Capture the cell that displays the provided text and extract its [X, Y] central coordinate. 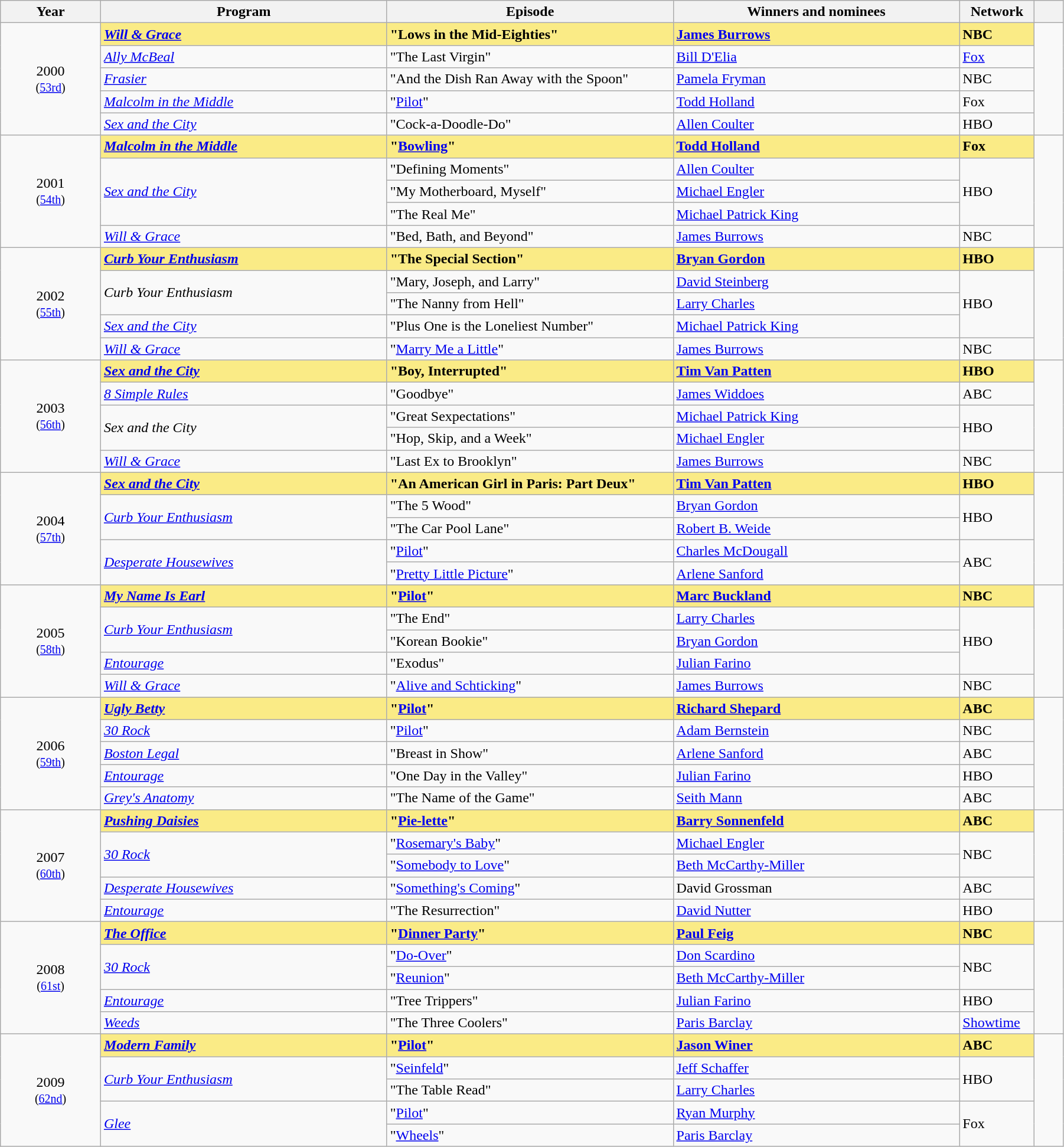
"Dinner Party" [530, 933]
2005(58th) [51, 641]
"Bed, Bath, and Beyond" [530, 236]
Adam Bernstein [816, 731]
"The Last Virgin" [530, 57]
My Name Is Earl [243, 596]
Don Scardino [816, 955]
"Reunion" [530, 978]
Ryan Murphy [816, 1113]
2004(57th) [51, 528]
Program [243, 12]
Pamela Fryman [816, 79]
Winners and nominees [816, 12]
David Grossman [816, 888]
Bill D'Elia [816, 57]
"The Nanny from Hell" [530, 304]
James Widdoes [816, 394]
"The Table Read" [530, 1090]
Boston Legal [243, 753]
"The Real Me" [530, 214]
Episode [530, 12]
Jeff Schaffer [816, 1068]
2000(53rd) [51, 79]
Weeds [243, 1023]
2007(60th) [51, 865]
Grey's Anatomy [243, 798]
Jason Winer [816, 1045]
Richard Shepard [816, 708]
Network [997, 12]
Modern Family [243, 1045]
Frasier [243, 79]
2001(54th) [51, 191]
"Defining Moments" [530, 169]
"The Three Coolers" [530, 1023]
"Breast in Show" [530, 753]
Pushing Daisies [243, 821]
Charles McDougall [816, 551]
"The Name of the Game" [530, 798]
"Plus One is the Loneliest Number" [530, 326]
"The End" [530, 618]
David Nutter [816, 910]
"Exodus" [530, 664]
2003(56th) [51, 416]
The Office [243, 933]
"An American Girl in Paris: Part Deux" [530, 483]
"Somebody to Love" [530, 865]
"Pie-lette" [530, 821]
"Boy, Interrupted" [530, 371]
Ally McBeal [243, 57]
Year [51, 12]
Barry Sonnenfeld [816, 821]
"Bowling" [530, 146]
Showtime [997, 1023]
"Something's Coming" [530, 888]
"The Special Section" [530, 259]
"Do-Over" [530, 955]
"The Resurrection" [530, 910]
Glee [243, 1124]
Seith Mann [816, 798]
"Great Sexpectations" [530, 416]
"Korean Bookie" [530, 641]
"Lows in the Mid-Eighties" [530, 34]
"My Motherboard, Myself" [530, 191]
Robert B. Weide [816, 528]
"Mary, Joseph, and Larry" [530, 282]
"Wheels" [530, 1135]
David Steinberg [816, 282]
2009(62nd) [51, 1090]
"Seinfeld" [530, 1068]
"Cock-a-Doodle-Do" [530, 124]
"Tree Trippers" [530, 1001]
2006(59th) [51, 753]
"Hop, Skip, and a Week" [530, 439]
"Last Ex to Brooklyn" [530, 461]
"The 5 Wood" [530, 506]
"One Day in the Valley" [530, 776]
"And the Dish Ran Away with the Spoon" [530, 79]
"Goodbye" [530, 394]
8 Simple Rules [243, 394]
"Alive and Schticking" [530, 686]
Ugly Betty [243, 708]
"Pretty Little Picture" [530, 573]
2002(55th) [51, 303]
Marc Buckland [816, 596]
Paul Feig [816, 933]
"Rosemary's Baby" [530, 843]
"Marry Me a Little" [530, 349]
"The Car Pool Lane" [530, 528]
2008(61st) [51, 978]
